Find where the given text appears and provide that cell's center as (X, Y) coordinate. 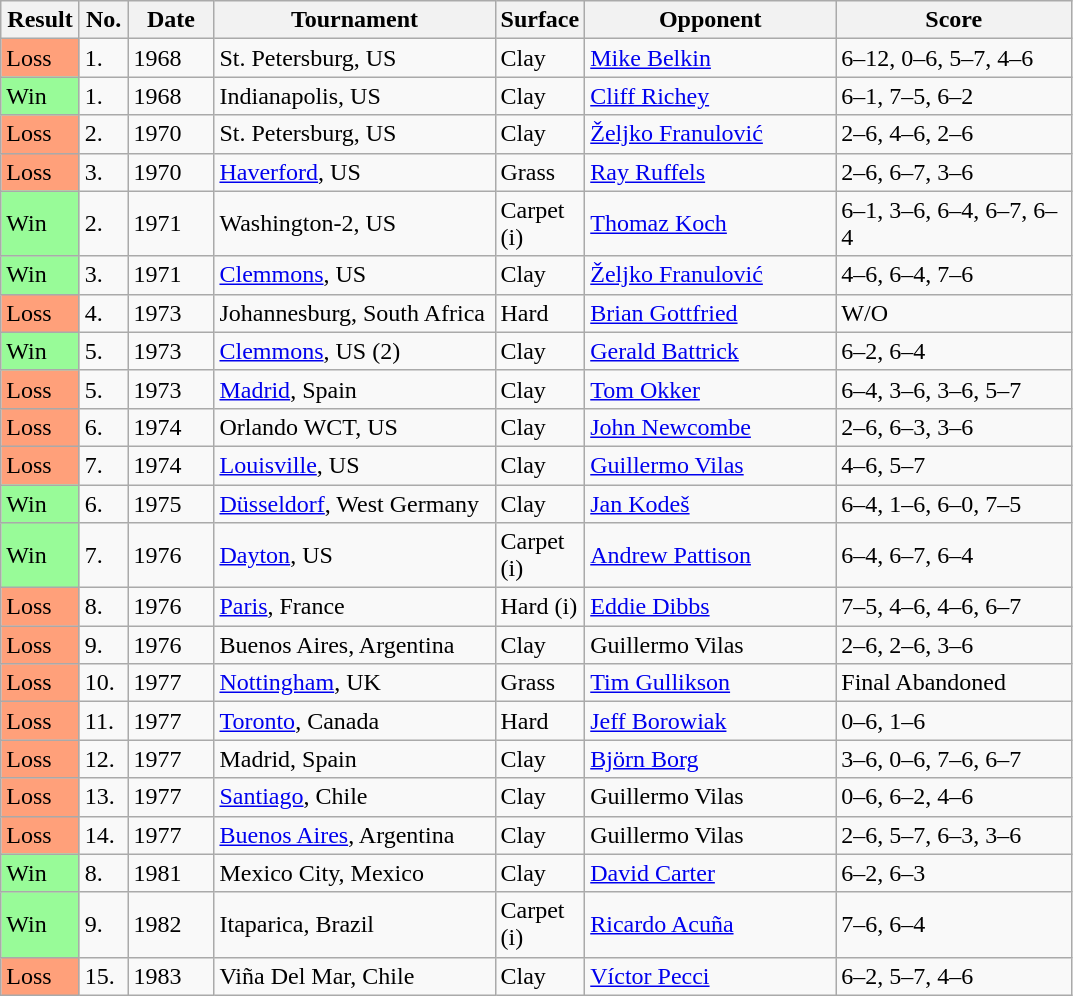
Date (171, 20)
6–2, 5–7, 4–6 (954, 976)
Brian Gottfried (710, 313)
Ray Ruffels (710, 172)
2–6, 6–7, 3–6 (954, 172)
Itaparica, Brazil (354, 924)
2–6, 4–6, 2–6 (954, 134)
Score (954, 20)
6–12, 0–6, 5–7, 4–6 (954, 58)
1983 (171, 976)
Haverford, US (354, 172)
Washington-2, US (354, 224)
6–4, 3–6, 3–6, 5–7 (954, 389)
Hard (i) (540, 607)
0–6, 1–6 (954, 721)
Tim Gullikson (710, 683)
W/O (954, 313)
Tournament (354, 20)
Jan Kodeš (710, 503)
6–2, 6–4 (954, 351)
Thomaz Koch (710, 224)
Orlando WCT, US (354, 427)
2–6, 6–3, 3–6 (954, 427)
Björn Borg (710, 759)
4–6, 6–4, 7–6 (954, 275)
Surface (540, 20)
6–1, 7–5, 6–2 (954, 96)
2–6, 2–6, 3–6 (954, 645)
11. (104, 721)
1975 (171, 503)
Louisville, US (354, 465)
Cliff Richey (710, 96)
David Carter (710, 873)
0–6, 6–2, 4–6 (954, 797)
Opponent (710, 20)
6–2, 6–3 (954, 873)
Toronto, Canada (354, 721)
3–6, 0–6, 7–6, 6–7 (954, 759)
6–1, 3–6, 6–4, 6–7, 6–4 (954, 224)
Düsseldorf, West Germany (354, 503)
Clemmons, US (354, 275)
Paris, France (354, 607)
Johannesburg, South Africa (354, 313)
Andrew Pattison (710, 556)
Víctor Pecci (710, 976)
2–6, 5–7, 6–3, 3–6 (954, 835)
Result (40, 20)
6–4, 1–6, 6–0, 7–5 (954, 503)
1981 (171, 873)
No. (104, 20)
Eddie Dibbs (710, 607)
1982 (171, 924)
Clemmons, US (2) (354, 351)
Tom Okker (710, 389)
6–4, 6–7, 6–4 (954, 556)
Nottingham, UK (354, 683)
Santiago, Chile (354, 797)
13. (104, 797)
7–5, 4–6, 4–6, 6–7 (954, 607)
Gerald Battrick (710, 351)
Viña Del Mar, Chile (354, 976)
Mexico City, Mexico (354, 873)
Indianapolis, US (354, 96)
4–6, 5–7 (954, 465)
4. (104, 313)
10. (104, 683)
14. (104, 835)
Dayton, US (354, 556)
Mike Belkin (710, 58)
Jeff Borowiak (710, 721)
John Newcombe (710, 427)
Ricardo Acuña (710, 924)
7–6, 6–4 (954, 924)
Final Abandoned (954, 683)
15. (104, 976)
12. (104, 759)
